Scan for the cell matching the given text and deliver its (x, y) coordinate at center. 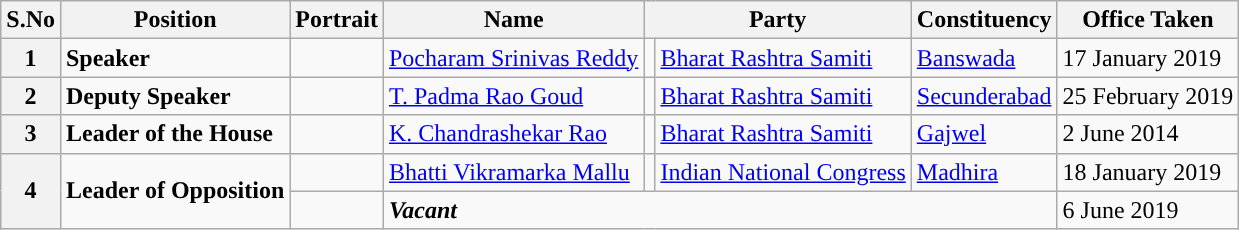
6 June 2019 (1148, 210)
Party (778, 20)
2 June 2014 (1148, 134)
Secunderabad (984, 96)
Bhatti Vikramarka Mallu (513, 172)
S.No (31, 20)
Banswada (984, 58)
Leader of Opposition (174, 191)
Position (174, 20)
3 (31, 134)
25 February 2019 (1148, 96)
Deputy Speaker (174, 96)
K. Chandrashekar Rao (513, 134)
4 (31, 191)
17 January 2019 (1148, 58)
Portrait (337, 20)
Speaker (174, 58)
Constituency (984, 20)
1 (31, 58)
Pocharam Srinivas Reddy (513, 58)
Madhira (984, 172)
Name (513, 20)
Gajwel (984, 134)
Indian National Congress (783, 172)
Office Taken (1148, 20)
2 (31, 96)
Vacant (720, 210)
Leader of the House (174, 134)
T. Padma Rao Goud (513, 96)
18 January 2019 (1148, 172)
